Determine the (X, Y) coordinate at the center of the cell enclosing the given text.  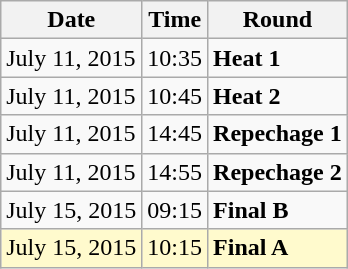
14:45 (175, 134)
10:45 (175, 96)
10:15 (175, 248)
Final A (278, 248)
Repechage 2 (278, 172)
14:55 (175, 172)
Date (72, 20)
10:35 (175, 58)
Round (278, 20)
Final B (278, 210)
Time (175, 20)
Heat 1 (278, 58)
09:15 (175, 210)
Heat 2 (278, 96)
Repechage 1 (278, 134)
